Return (X, Y) of the center of cell containing provided text 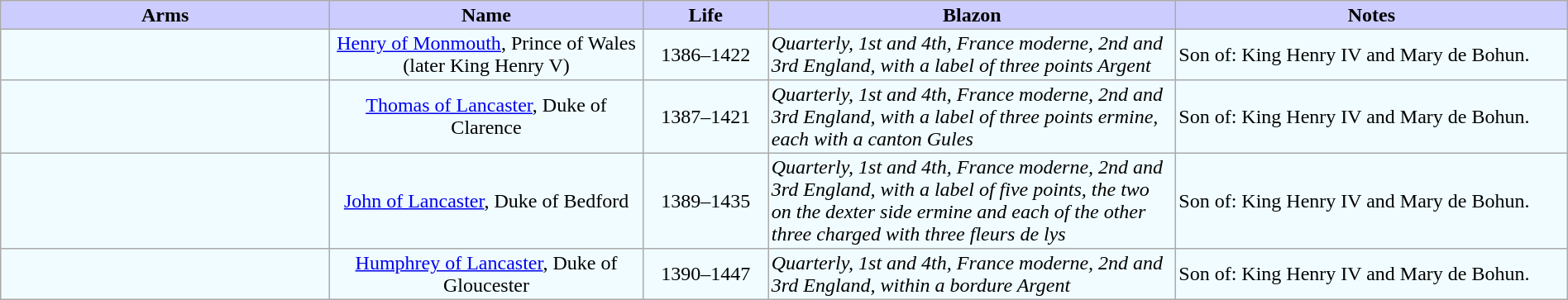
Henry of Monmouth, Prince of Wales(later King Henry V) (486, 55)
Life (705, 15)
1387–1421 (705, 117)
Blazon (973, 15)
1389–1435 (705, 201)
Thomas of Lancaster, Duke of Clarence (486, 117)
Quarterly, 1st and 4th, France moderne, 2nd and 3rd England, within a bordure Argent (973, 274)
Quarterly, 1st and 4th, France moderne, 2nd and 3rd England, with a label of three points ermine, each with a canton Gules (973, 117)
1390–1447 (705, 274)
1386–1422 (705, 55)
Arms (165, 15)
Quarterly, 1st and 4th, France moderne, 2nd and 3rd England, with a label of three points Argent (973, 55)
Name (486, 15)
Humphrey of Lancaster, Duke of Gloucester (486, 274)
Notes (1372, 15)
John of Lancaster, Duke of Bedford (486, 201)
